Extract the (X, Y) coordinate from the center of the cell holding the provided text.  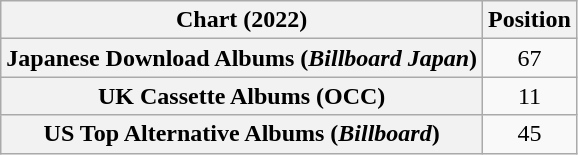
Japanese Download Albums (Billboard Japan) (242, 58)
67 (530, 58)
US Top Alternative Albums (Billboard) (242, 134)
Position (530, 20)
11 (530, 96)
Chart (2022) (242, 20)
UK Cassette Albums (OCC) (242, 96)
45 (530, 134)
